Determine the (x, y) coordinate at the center of the cell enclosing the given text.  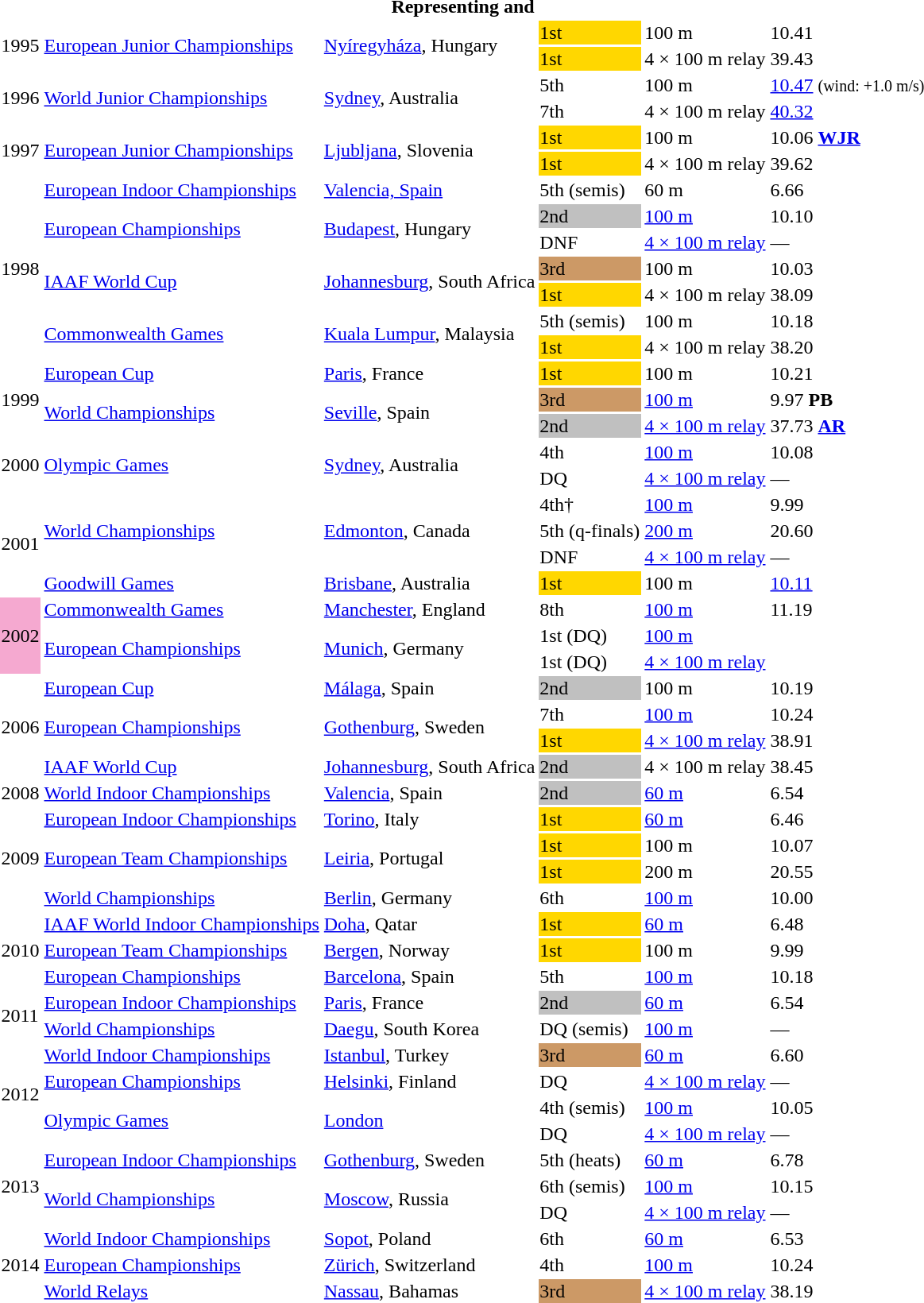
Goodwill Games (181, 583)
Zürich, Switzerland (429, 1265)
5th (q-finals) (590, 531)
2013 (21, 1186)
2010 (21, 950)
1999 (21, 400)
World Junior Championships (181, 99)
4th† (590, 505)
Sopot, Poland (429, 1239)
Málaga, Spain (429, 688)
Torino, Italy (429, 819)
5th (heats) (590, 1160)
Ljubljana, Slovenia (429, 151)
Helsinki, Finland (429, 1081)
4th (semis) (590, 1108)
2008 (21, 793)
Edmonton, Canada (429, 531)
Seville, Spain (429, 413)
Nyíregyháza, Hungary (429, 46)
1995 (21, 46)
Bergen, Norway (429, 950)
Brisbane, Australia (429, 583)
Munich, Germany (429, 648)
Doha, Qatar (429, 924)
2011 (21, 1015)
2001 (21, 543)
1998 (21, 269)
1997 (21, 151)
Manchester, England (429, 609)
1996 (21, 99)
World Relays (181, 1291)
Daegu, South Korea (429, 1029)
Istanbul, Turkey (429, 1055)
2006 (21, 728)
6th (semis) (590, 1186)
2014 (21, 1265)
Nassau, Bahamas (429, 1291)
8th (590, 609)
Leiria, Portugal (429, 858)
Budapest, Hungary (429, 229)
Moscow, Russia (429, 1200)
Kuala Lumpur, Malaysia (429, 334)
2000 (21, 466)
Berlin, Germany (429, 898)
IAAF World Indoor Championships (181, 924)
Barcelona, Spain (429, 976)
DQ (semis) (590, 1029)
2012 (21, 1095)
2009 (21, 858)
London (429, 1120)
2002 (21, 636)
